Find where the given text appears and provide that cell's center as [x, y] coordinate. 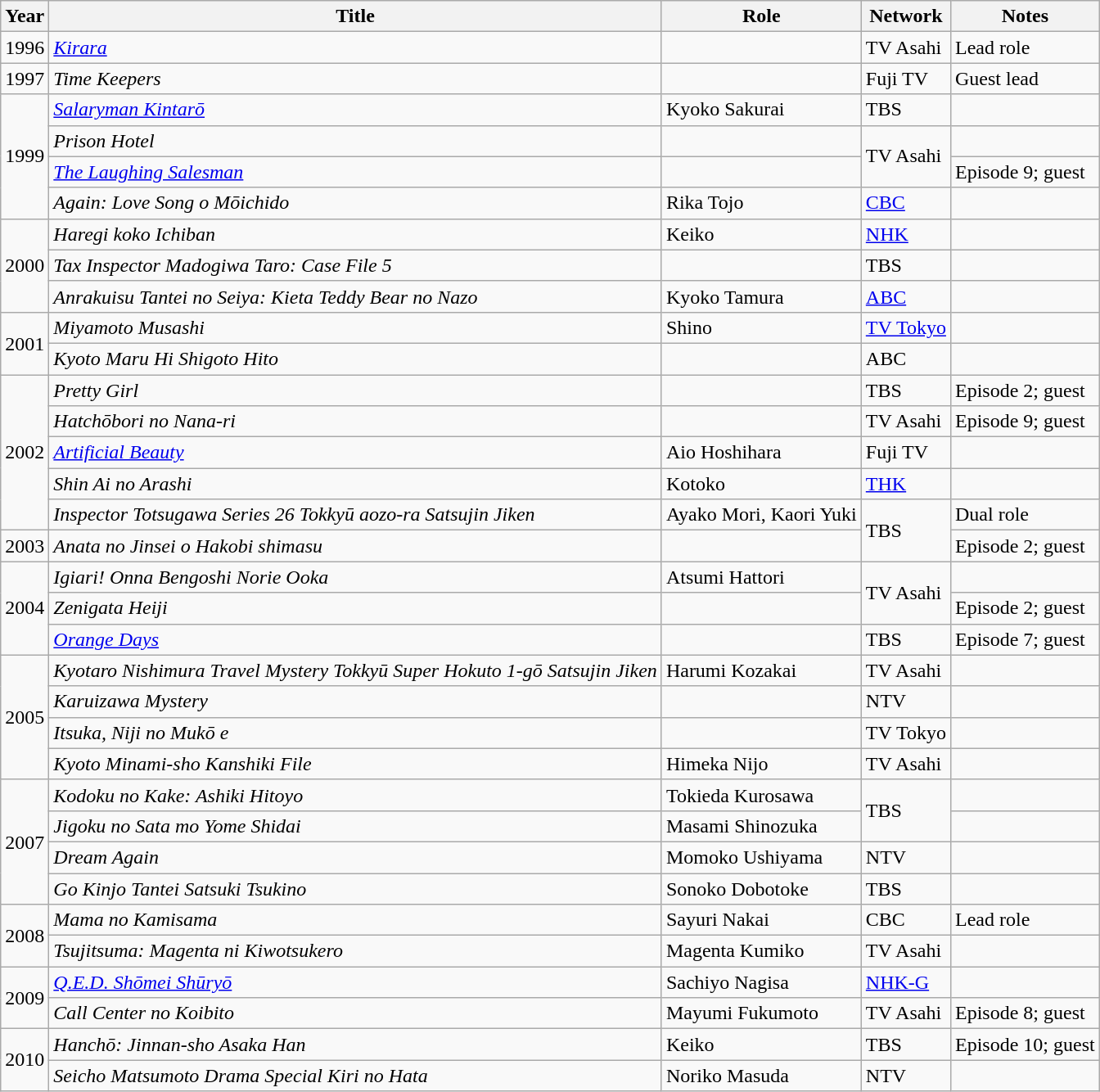
Tax Inspector Madogiwa Taro: Case File 5 [355, 265]
Hanchō: Jinnan-sho Asaka Han [355, 1045]
Anrakuisu Tantei no Seiya: Kieta Teddy Bear no Nazo [355, 296]
Prison Hotel [355, 141]
2004 [25, 608]
Hatchōbori no Nana-ri [355, 422]
2007 [25, 842]
Guest lead [1025, 79]
Momoko Ushiyama [761, 857]
Shino [761, 327]
Episode 10; guest [1025, 1045]
Pretty Girl [355, 390]
The Laughing Salesman [355, 172]
Kirara [355, 47]
Miyamoto Musashi [355, 327]
Masami Shinozuka [761, 826]
Seicho Matsumoto Drama Special Kiri no Hata [355, 1076]
Ayako Mori, Kaori Yuki [761, 515]
Inspector Totsugawa Series 26 Tokkyū aozo-ra Satsujin Jiken [355, 515]
Dual role [1025, 515]
Kyoko Tamura [761, 296]
Dream Again [355, 857]
1997 [25, 79]
1999 [25, 156]
Orange Days [355, 639]
2001 [25, 343]
2000 [25, 265]
Kodoku no Kake: Ashiki Hitoyo [355, 795]
Notes [1025, 16]
2005 [25, 717]
Mayumi Fukumoto [761, 1013]
Go Kinjo Tantei Satsuki Tsukino [355, 888]
Noriko Masuda [761, 1076]
Sayuri Nakai [761, 920]
Q.E.D. Shōmei Shūryō [355, 982]
Karuizawa Mystery [355, 702]
2003 [25, 546]
Kyoto Maru Hi Shigoto Hito [355, 359]
Magenta Kumiko [761, 951]
Kyotaro Nishimura Travel Mystery Tokkyū Super Hokuto 1-gō Satsujin Jiken [355, 670]
Episode 7; guest [1025, 639]
Kotoko [761, 484]
Anata no Jinsei o Hakobi shimasu [355, 546]
Again: Love Song o Mōichido [355, 203]
Title [355, 16]
Itsuka, Niji no Mukō e [355, 733]
1996 [25, 47]
Rika Tojo [761, 203]
Shin Ai no Arashi [355, 484]
Aio Hoshihara [761, 453]
Haregi koko Ichiban [355, 234]
Time Keepers [355, 79]
Sonoko Dobotoke [761, 888]
2009 [25, 998]
NHK-G [905, 982]
Artificial Beauty [355, 453]
Jigoku no Sata mo Yome Shidai [355, 826]
Harumi Kozakai [761, 670]
Episode 8; guest [1025, 1013]
Kyoto Minami-sho Kanshiki File [355, 764]
2002 [25, 453]
Sachiyo Nagisa [761, 982]
Kyoko Sakurai [761, 110]
Salaryman Kintarō [355, 110]
Year [25, 16]
THK [905, 484]
Tsujitsuma: Magenta ni Kiwotsukero [355, 951]
Mama no Kamisama [355, 920]
2008 [25, 936]
Role [761, 16]
Atsumi Hattori [761, 577]
Igiari! Onna Bengoshi Norie Ooka [355, 577]
NHK [905, 234]
Call Center no Koibito [355, 1013]
2010 [25, 1060]
Himeka Nijo [761, 764]
Tokieda Kurosawa [761, 795]
Zenigata Heiji [355, 608]
Network [905, 16]
